Extract the (X, Y) coordinate from the center of the cell holding the provided text.  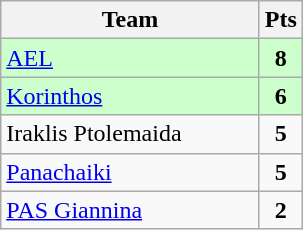
2 (280, 210)
Team (130, 20)
Iraklis Ptolemaida (130, 134)
AEL (130, 58)
Panachaiki (130, 172)
Pts (280, 20)
Korinthos (130, 96)
6 (280, 96)
8 (280, 58)
PAS Giannina (130, 210)
